Locate the cell with the specified text and output its [X, Y] center coordinate. 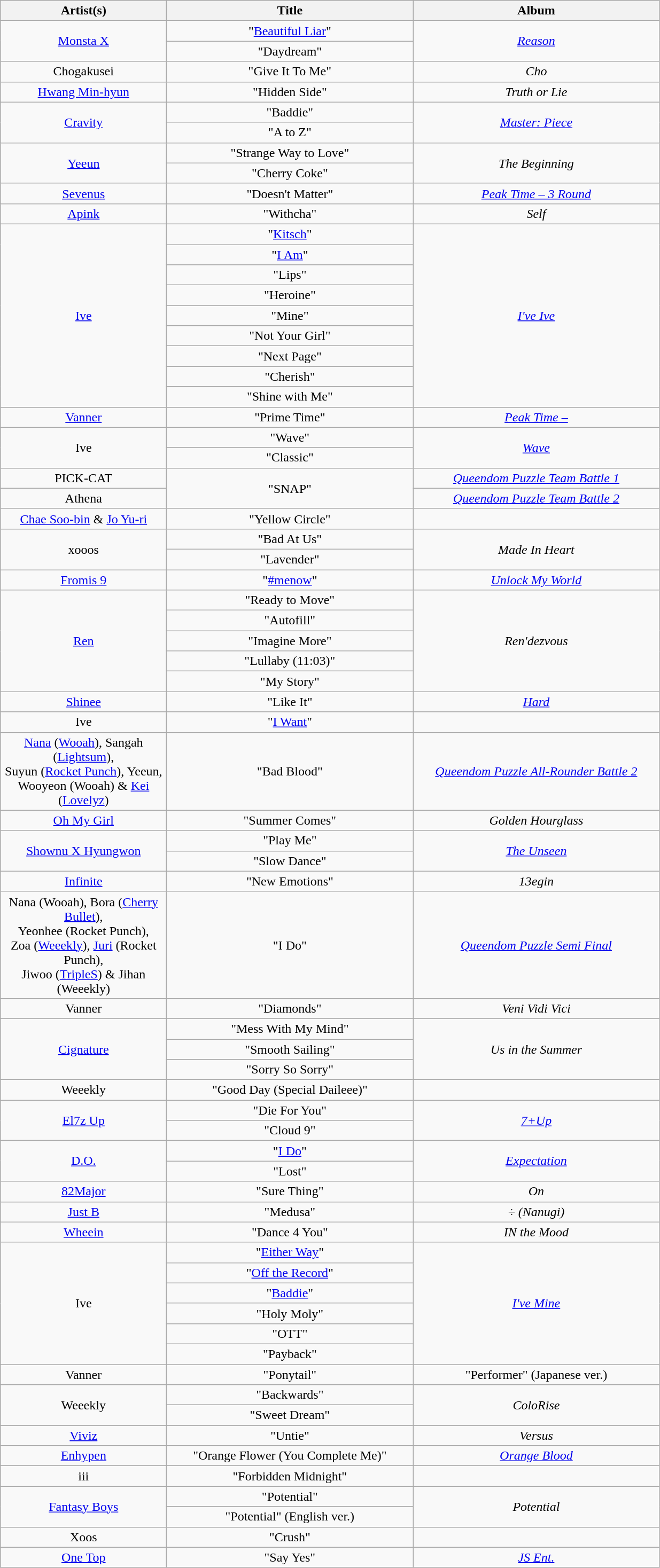
Queendom Puzzle Team Battle 2 [537, 498]
"Daydream" [290, 51]
"Crush" [290, 1537]
Cignature [83, 1049]
"Give It To Me" [290, 72]
"Classic" [290, 458]
xooos [83, 549]
"Lullaby (11:03)" [290, 661]
"Next Page" [290, 356]
JS Ent. [537, 1557]
"Like It" [290, 702]
"Bad At Us" [290, 539]
Potential [537, 1507]
Veni Vidi Vici [537, 1008]
Infinite [83, 881]
"Cherry Coke" [290, 173]
Nana (Wooah), Bora (Cherry Bullet),Yeonhee (Rocket Punch),Zoa (Weeekly), Juri (Rocket Punch),Jiwoo (TripleS) & Jihan (Weeekly) [83, 945]
Athena [83, 498]
"Orange Flower (You Complete Me)" [290, 1456]
Album [537, 11]
"Smooth Sailing" [290, 1049]
Nana (Wooah), Sangah (Lightsum),Suyun (Rocket Punch), Yeeun, Wooyeon (Wooah) & Kei (Lovelyz) [83, 771]
Artist(s) [83, 11]
"Backwards" [290, 1395]
Ren [83, 641]
Yeeun [83, 163]
Shownu X Hyungwon [83, 851]
"Medusa" [290, 1212]
"Payback" [290, 1354]
"Forbidden Midnight" [290, 1476]
Enhypen [83, 1456]
El7z Up [83, 1120]
"Good Day (Special Daileee)" [290, 1090]
"Not Your Girl" [290, 336]
Queendom Puzzle All-Rounder Battle 2 [537, 771]
Fromis 9 [83, 579]
Chogakusei [83, 72]
D.O. [83, 1161]
"Shine with Me" [290, 397]
"Slow Dance" [290, 861]
One Top [83, 1557]
Cravity [83, 122]
"Sorry So Sorry" [290, 1070]
Peak Time – [537, 417]
"Hidden Side" [290, 92]
"#menow" [290, 579]
"Doesn't Matter" [290, 193]
Queendom Puzzle Semi Final [537, 945]
"OTT" [290, 1334]
13egin [537, 881]
Wheein [83, 1232]
"Ready to Move" [290, 600]
"Lost" [290, 1171]
I've Mine [537, 1303]
Just B [83, 1212]
"Kitsch" [290, 234]
Master: Piece [537, 122]
"Mine" [290, 316]
"Dance 4 You" [290, 1232]
Self [537, 214]
"Ponytail" [290, 1374]
Apink [83, 214]
Versus [537, 1436]
"Cloud 9" [290, 1131]
Cho [537, 72]
Fantasy Boys [83, 1507]
82Major [83, 1191]
Queendom Puzzle Team Battle 1 [537, 478]
"Lips" [290, 275]
"Beautiful Liar" [290, 31]
"My Story" [290, 681]
Viviz [83, 1436]
"Say Yes" [290, 1557]
"I Am" [290, 255]
"I Want" [290, 722]
"Diamonds" [290, 1008]
Golden Hourglass [537, 820]
"Die For You" [290, 1110]
Expectation [537, 1161]
Orange Blood [537, 1456]
7+Up [537, 1120]
iii [83, 1476]
"Play Me" [290, 841]
Xoos [83, 1537]
Monsta X [83, 41]
"Sure Thing" [290, 1191]
"Autofill" [290, 621]
PICK-CAT [83, 478]
On [537, 1191]
"Strange Way to Love" [290, 153]
"Heroine" [290, 295]
The Unseen [537, 851]
ColoRise [537, 1405]
Us in the Summer [537, 1049]
IN the Mood [537, 1232]
"Performer" (Japanese ver.) [537, 1374]
Wave [537, 448]
"Withcha" [290, 214]
Peak Time – 3 Round [537, 193]
"Potential" (English ver.) [290, 1517]
"Yellow Circle" [290, 519]
"Untie" [290, 1436]
Shinee [83, 702]
I've Ive [537, 315]
"Mess With My Mind" [290, 1029]
"Either Way" [290, 1252]
"Cherish" [290, 377]
"A to Z" [290, 132]
"Prime Time" [290, 417]
"Off the Record" [290, 1273]
"Summer Comes" [290, 820]
"Bad Blood" [290, 771]
"Potential" [290, 1496]
The Beginning [537, 163]
Unlock My World [537, 579]
Hwang Min-hyun [83, 92]
"Lavender" [290, 559]
÷ (Nanugi) [537, 1212]
"New Emotions" [290, 881]
"Wave" [290, 437]
Made In Heart [537, 549]
"SNAP" [290, 488]
"Sweet Dream" [290, 1415]
"Holy Moly" [290, 1313]
Oh My Girl [83, 820]
Hard [537, 702]
Sevenus [83, 193]
Ren'dezvous [537, 641]
"Imagine More" [290, 641]
Reason [537, 41]
Chae Soo-bin & Jo Yu-ri [83, 519]
Title [290, 11]
Truth or Lie [537, 92]
